Search for the cell housing the specified text and yield its [x, y] center coordinate. 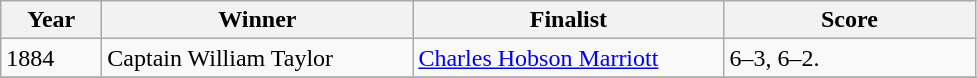
1884 [52, 58]
Charles Hobson Marriott [568, 58]
Finalist [568, 20]
Winner [258, 20]
Year [52, 20]
Score [850, 20]
Captain William Taylor [258, 58]
6–3, 6–2. [850, 58]
